Identify which cell holds the provided text, then report its [x, y] central coordinate. 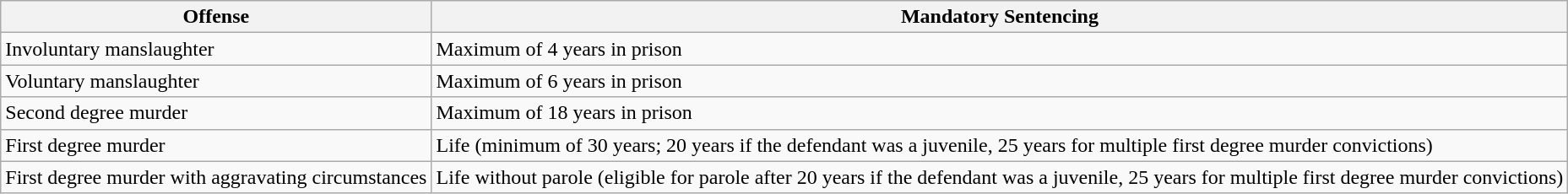
Mandatory Sentencing [1000, 17]
Maximum of 4 years in prison [1000, 49]
Life without parole (eligible for parole after 20 years if the defendant was a juvenile, 25 years for multiple first degree murder convictions) [1000, 177]
Voluntary manslaughter [216, 81]
Offense [216, 17]
First degree murder [216, 145]
Life (minimum of 30 years; 20 years if the defendant was a juvenile, 25 years for multiple first degree murder convictions) [1000, 145]
Second degree murder [216, 113]
Maximum of 6 years in prison [1000, 81]
Maximum of 18 years in prison [1000, 113]
Involuntary manslaughter [216, 49]
First degree murder with aggravating circumstances [216, 177]
